Extract the [x, y] coordinate from the center of the cell holding the provided text.  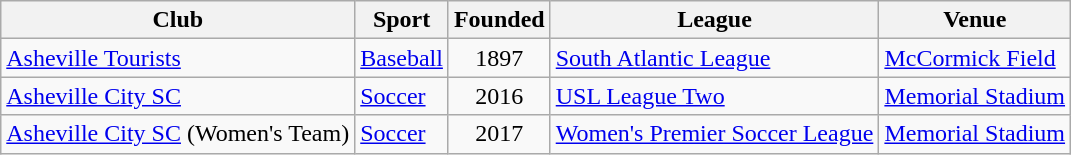
Asheville City SC [178, 96]
Baseball [402, 58]
1897 [499, 58]
League [714, 20]
USL League Two [714, 96]
Club [178, 20]
Asheville Tourists [178, 58]
2017 [499, 134]
McCormick Field [975, 58]
2016 [499, 96]
South Atlantic League [714, 58]
Asheville City SC (Women's Team) [178, 134]
Venue [975, 20]
Sport [402, 20]
Women's Premier Soccer League [714, 134]
Founded [499, 20]
